Output the (x, y) coordinate of the center of the cell containing the given text.  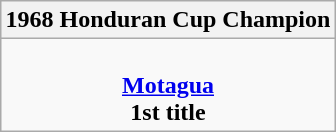
1968 Honduran Cup Champion (168, 20)
Motagua1st title (168, 85)
